Return (X, Y) of the center of cell containing provided text 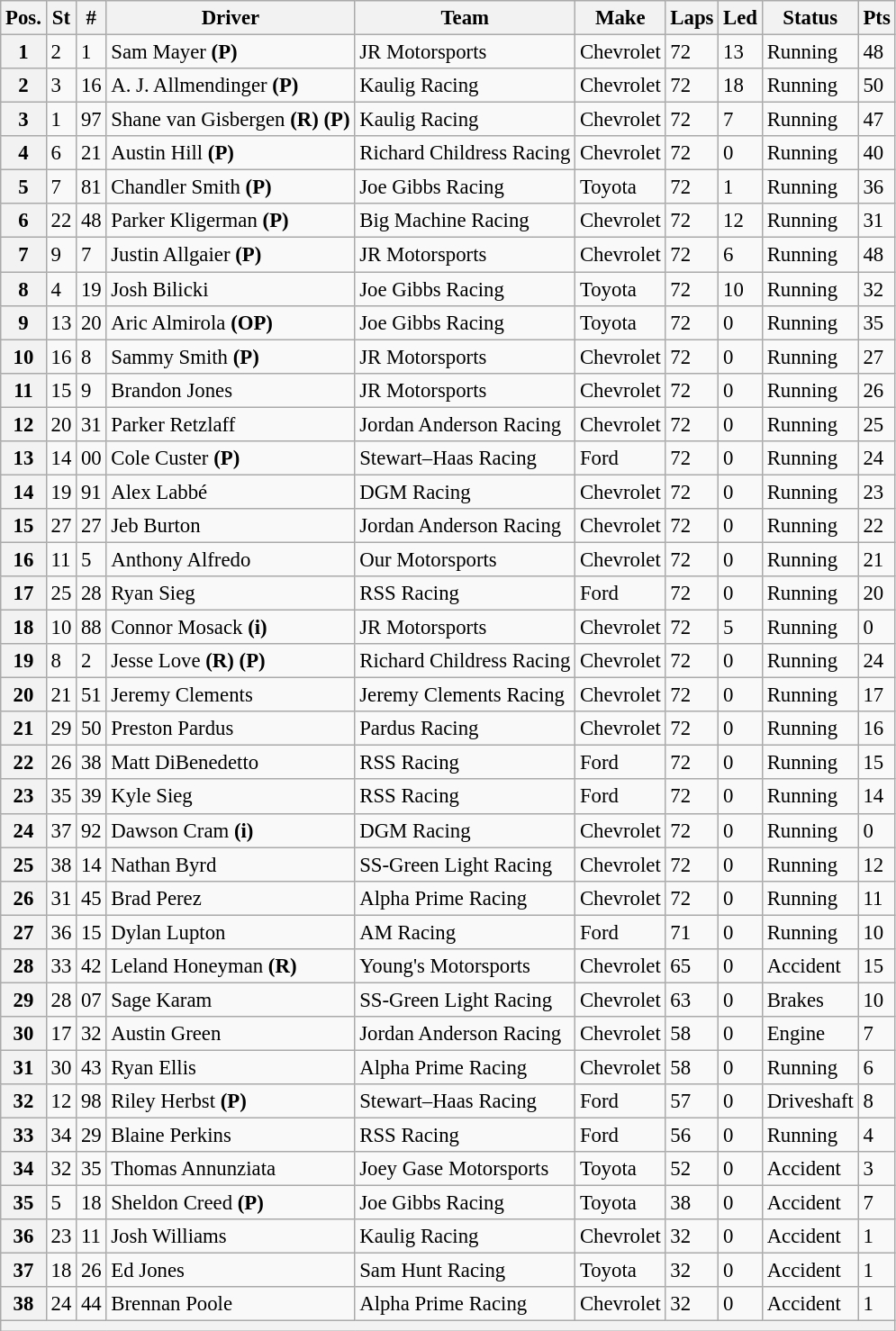
Connor Mosack (i) (231, 628)
Dylan Lupton (231, 932)
Parker Retzlaff (231, 424)
44 (92, 1305)
Jeremy Clements Racing (465, 695)
Sammy Smith (P) (231, 357)
Status (810, 18)
Engine (810, 1034)
Driveshaft (810, 1101)
Sage Karam (231, 1000)
81 (92, 187)
Make (620, 18)
Jeb Burton (231, 526)
Thomas Annunziata (231, 1169)
Josh Williams (231, 1236)
Dawson Cram (i) (231, 830)
47 (877, 120)
Brandon Jones (231, 390)
Brad Perez (231, 898)
Our Motorsports (465, 559)
57 (692, 1101)
Joey Gase Motorsports (465, 1169)
Jesse Love (R) (P) (231, 661)
42 (92, 966)
Brennan Poole (231, 1305)
07 (92, 1000)
39 (92, 797)
92 (92, 830)
00 (92, 458)
Preston Pardus (231, 729)
Aric Almirola (OP) (231, 322)
71 (692, 932)
# (92, 18)
Matt DiBenedetto (231, 763)
Ryan Ellis (231, 1067)
43 (92, 1067)
Big Machine Racing (465, 221)
Cole Custer (P) (231, 458)
Parker Kligerman (P) (231, 221)
Brakes (810, 1000)
Austin Green (231, 1034)
Ed Jones (231, 1271)
Laps (692, 18)
52 (692, 1169)
97 (92, 120)
51 (92, 695)
Sam Hunt Racing (465, 1271)
98 (92, 1101)
91 (92, 492)
Leland Honeyman (R) (231, 966)
St (61, 18)
40 (877, 153)
Ryan Sieg (231, 593)
Riley Herbst (P) (231, 1101)
Justin Allgaier (P) (231, 255)
Blaine Perkins (231, 1136)
Josh Bilicki (231, 289)
Pos. (23, 18)
Kyle Sieg (231, 797)
Shane van Gisbergen (R) (P) (231, 120)
AM Racing (465, 932)
88 (92, 628)
Led (740, 18)
Nathan Byrd (231, 865)
Sheldon Creed (P) (231, 1203)
45 (92, 898)
Young's Motorsports (465, 966)
Pts (877, 18)
Jeremy Clements (231, 695)
65 (692, 966)
Austin Hill (P) (231, 153)
A. J. Allmendinger (P) (231, 86)
Chandler Smith (P) (231, 187)
56 (692, 1136)
Team (465, 18)
Sam Mayer (P) (231, 52)
Alex Labbé (231, 492)
Pardus Racing (465, 729)
Driver (231, 18)
Anthony Alfredo (231, 559)
63 (692, 1000)
